Return (X, Y) of the center of cell containing provided text 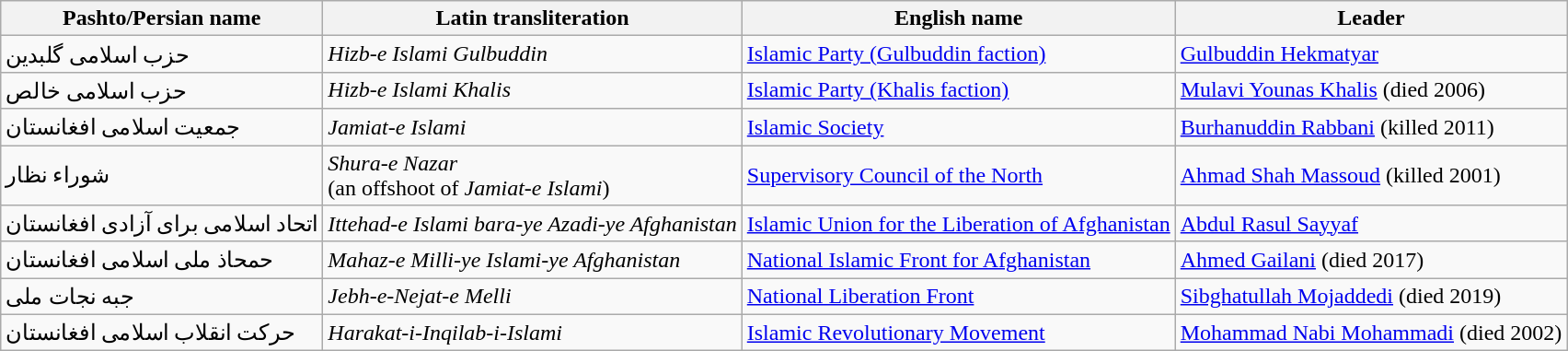
National Islamic Front for Afghanistan (959, 260)
Harakat-i-Inqilab-i-Islami (532, 333)
Islamic Party (Khalis faction) (959, 90)
National Liberation Front (959, 297)
Jebh-e-Nejat-e Melli (532, 297)
Islamic Revolutionary Movement (959, 333)
حرکت انقلاب اسلامی افغانستان (162, 333)
Islamic Party (Gulbuddin faction) (959, 54)
جبه نجات ملی (162, 297)
حزب اسلامی گلبدین (162, 54)
Mahaz-e Milli-ye Islami-ye Afghanistan (532, 260)
Supervisory Council of the North (959, 175)
Ahmed Gailani (died 2017) (1371, 260)
جمعیت اسلامی افغانستان (162, 127)
شوراء نظار (162, 175)
Islamic Society (959, 127)
Ittehad-e Islami bara-ye Azadi-ye Afghanistan (532, 224)
Leader (1371, 18)
اتحاد اسلامی برای آزادی افغانستان (162, 224)
حمحاذ ملی اسلامی افغانستان (162, 260)
Hizb-e Islami Gulbuddin (532, 54)
Hizb-e Islami Khalis (532, 90)
Abdul Rasul Sayyaf (1371, 224)
Ahmad Shah Massoud (killed 2001) (1371, 175)
Burhanuddin Rabbani (killed 2011) (1371, 127)
Mulavi Younas Khalis (died 2006) (1371, 90)
Latin transliteration (532, 18)
English name (959, 18)
Sibghatullah Mojaddedi (died 2019) (1371, 297)
Pashto/Persian name (162, 18)
حزب اسلامی خالص (162, 90)
Shura-e Nazar(an offshoot of Jamiat-e Islami) (532, 175)
Mohammad Nabi Mohammadi (died 2002) (1371, 333)
Gulbuddin Hekmatyar (1371, 54)
Islamic Union for the Liberation of Afghanistan (959, 224)
Jamiat-e Islami (532, 127)
